Output the (x, y) coordinate of the center of the cell containing the given text.  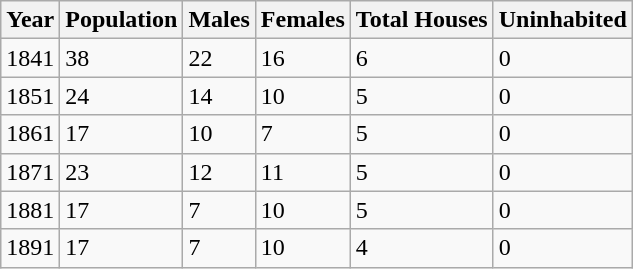
24 (122, 96)
Year (30, 20)
16 (302, 58)
Males (219, 20)
14 (219, 96)
38 (122, 58)
23 (122, 172)
Females (302, 20)
1871 (30, 172)
Population (122, 20)
4 (422, 248)
Total Houses (422, 20)
Uninhabited (562, 20)
1881 (30, 210)
6 (422, 58)
22 (219, 58)
1891 (30, 248)
12 (219, 172)
11 (302, 172)
1841 (30, 58)
1861 (30, 134)
1851 (30, 96)
